From the cell containing the given text, extract its center point as (x, y) coordinate. 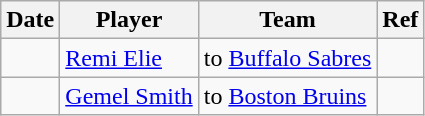
to Buffalo Sabres (288, 58)
Ref (400, 20)
Remi Elie (129, 58)
Date (30, 20)
Player (129, 20)
to Boston Bruins (288, 96)
Team (288, 20)
Gemel Smith (129, 96)
